For the text-containing cell, return its midpoint in (x, y) coordinate format. 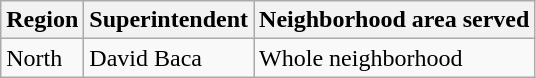
North (42, 58)
Region (42, 20)
Whole neighborhood (394, 58)
Superintendent (169, 20)
David Baca (169, 58)
Neighborhood area served (394, 20)
